Determine the [x, y] coordinate at the center of the cell enclosing the given text.  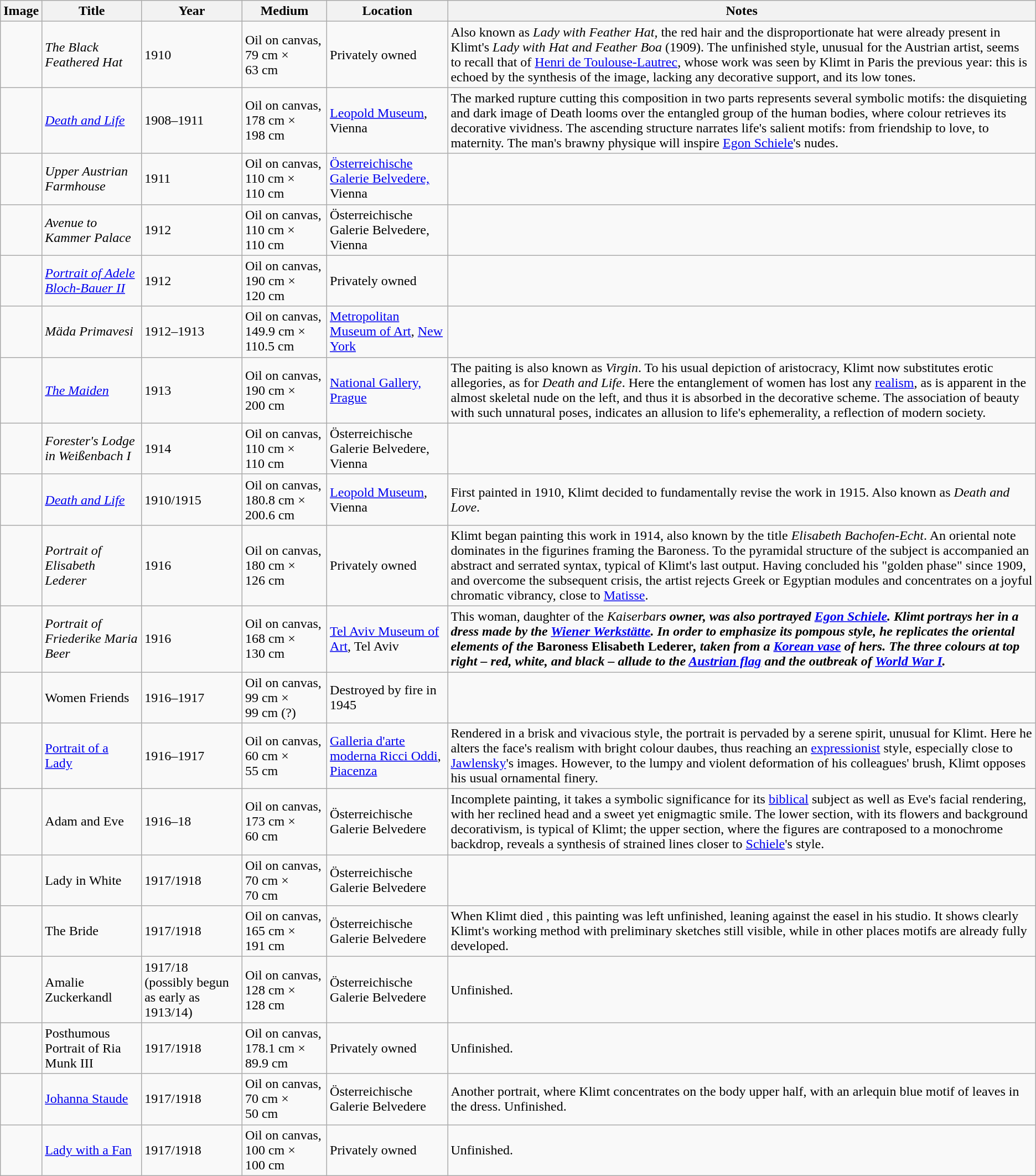
Oil on canvas, 128 cm × 128 cm [284, 990]
Galleria d'arte moderna Ricci Oddi, Piacenza [387, 756]
Portrait of a Lady [92, 756]
Lady in White [92, 880]
Forester's Lodge in Weißenbach I [92, 448]
Oil on canvas, 60 cm × 55 cm [284, 756]
1910/1915 [192, 499]
1917/18 (possibly begun as early as 1913/14) [192, 990]
Another portrait, where Klimt concentrates on the body upper half, with an arlequin blue motif of leaves in the dress. Unfinished. [742, 1099]
Location [387, 11]
1914 [192, 448]
Johanna Staude [92, 1099]
Avenue to Kammer Palace [92, 230]
Oil on canvas, 190 cm × 200 cm [284, 390]
Oil on canvas, 70 cm × 70 cm [284, 880]
Oil on canvas, 100 cm × 100 cm [284, 1150]
National Gallery, Prague [387, 390]
The Black Feathered Hat [92, 54]
Oil on canvas, 190 cm × 120 cm [284, 281]
Oil on canvas, 180 cm × 126 cm [284, 565]
Oil on canvas, 99 cm × 99 cm (?) [284, 698]
Image [21, 11]
Notes [742, 11]
Oil on canvas, 180.8 cm × 200.6 cm [284, 499]
Oil on canvas, 70 cm × 50 cm [284, 1099]
1910 [192, 54]
Oil on canvas, 178 cm × 198 cm [284, 121]
Lady with a Fan [92, 1150]
1908–1911 [192, 121]
First painted in 1910, Klimt decided to fundamentally revise the work in 1915. Also known as Death and Love. [742, 499]
Posthumous Portrait of Ria Munk III [92, 1048]
Women Friends [92, 698]
Amalie Zuckerkandl [92, 990]
Oil on canvas, 79 cm × 63 cm [284, 54]
Title [92, 11]
Mäda Primavesi [92, 332]
Metropolitan Museum of Art, New York [387, 332]
Oil on canvas, 168 cm × 130 cm [284, 639]
Portrait of Elisabeth Lederer [92, 565]
Upper Austrian Farmhouse [92, 179]
Medium [284, 11]
Tel Aviv Museum of Art, Tel Aviv [387, 639]
Year [192, 11]
1911 [192, 179]
Oil on canvas, 173 cm × 60 cm [284, 822]
1912–1913 [192, 332]
Oil on canvas, 149.9 cm × 110.5 cm [284, 332]
Portrait of Adele Bloch-Bauer II [92, 281]
Oil on canvas, 165 cm × 191 cm [284, 931]
The Bride [92, 931]
Portrait of Friederike Maria Beer [92, 639]
The Maiden [92, 390]
Destroyed by fire in 1945 [387, 698]
1913 [192, 390]
Adam and Eve [92, 822]
Oil on canvas, 178.1 cm × 89.9 cm [284, 1048]
1916–18 [192, 822]
